Locate the cell with the specified text and output its [x, y] center coordinate. 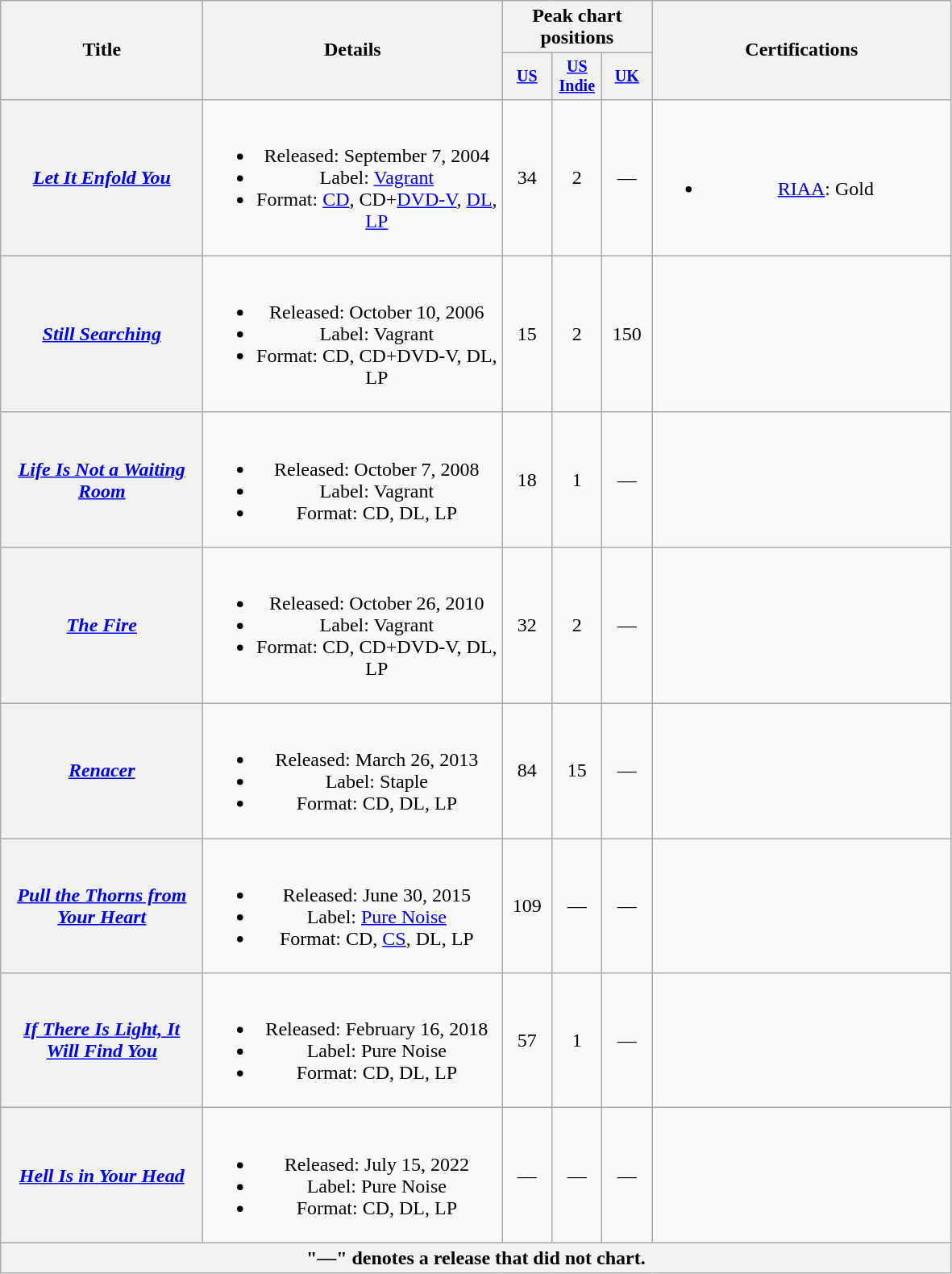
US [527, 76]
"—" denotes a release that did not chart. [476, 1258]
150 [627, 334]
Renacer [102, 771]
34 [527, 177]
57 [527, 1040]
Released: October 10, 2006Label: VagrantFormat: CD, CD+DVD-V, DL, LP [353, 334]
UK [627, 76]
Details [353, 50]
Released: July 15, 2022Label: Pure NoiseFormat: CD, DL, LP [353, 1176]
Title [102, 50]
Still Searching [102, 334]
Released: October 7, 2008Label: VagrantFormat: CD, DL, LP [353, 479]
Released: June 30, 2015Label: Pure NoiseFormat: CD, CS, DL, LP [353, 906]
The Fire [102, 625]
RIAA: Gold [801, 177]
Life Is Not a Waiting Room [102, 479]
32 [527, 625]
USIndie [577, 76]
Pull the Thorns from Your Heart [102, 906]
Released: March 26, 2013Label: StapleFormat: CD, DL, LP [353, 771]
Released: September 7, 2004Label: VagrantFormat: CD, CD+DVD-V, DL, LP [353, 177]
18 [527, 479]
Certifications [801, 50]
109 [527, 906]
Hell Is in Your Head [102, 1176]
Released: October 26, 2010Label: VagrantFormat: CD, CD+DVD-V, DL, LP [353, 625]
Released: February 16, 2018Label: Pure NoiseFormat: CD, DL, LP [353, 1040]
If There Is Light, It Will Find You [102, 1040]
84 [527, 771]
Let It Enfold You [102, 177]
Peak chart positions [577, 27]
